Extract the (X, Y) coordinate from the center of the cell holding the provided text.  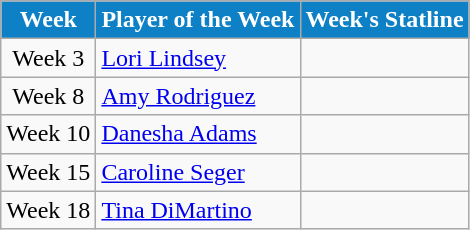
Caroline Seger (198, 172)
Tina DiMartino (198, 210)
Week 8 (48, 96)
Lori Lindsey (198, 58)
Week 18 (48, 210)
Week 15 (48, 172)
Danesha Adams (198, 134)
Player of the Week (198, 20)
Amy Rodriguez (198, 96)
Week 10 (48, 134)
Week's Statline (384, 20)
Week (48, 20)
Week 3 (48, 58)
